Extract the [X, Y] coordinate from the center of the cell holding the provided text.  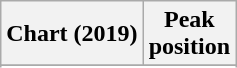
Chart (2019) [72, 34]
Peakposition [189, 34]
